Determine the (X, Y) coordinate at the center of the cell enclosing the given text.  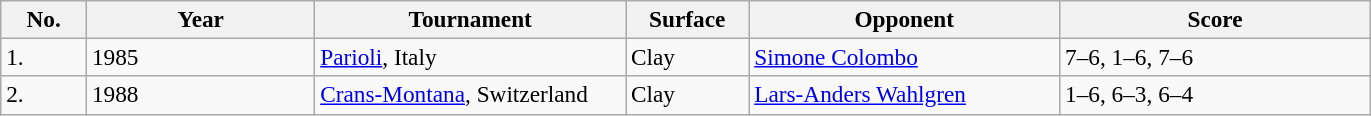
2. (44, 95)
1. (44, 57)
Simone Colombo (904, 57)
7–6, 1–6, 7–6 (1216, 57)
Lars-Anders Wahlgren (904, 95)
Year (201, 19)
1988 (201, 95)
Score (1216, 19)
Parioli, Italy (470, 57)
1–6, 6–3, 6–4 (1216, 95)
1985 (201, 57)
No. (44, 19)
Crans-Montana, Switzerland (470, 95)
Tournament (470, 19)
Opponent (904, 19)
Surface (688, 19)
